Locate the cell with the specified text and output its (x, y) center coordinate. 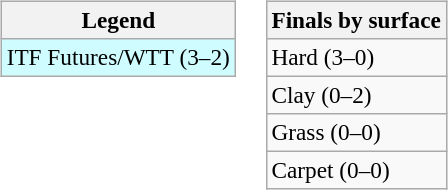
ITF Futures/WTT (3–2) (118, 57)
Finals by surface (356, 20)
Legend (118, 20)
Clay (0–2) (356, 95)
Carpet (0–0) (356, 171)
Hard (3–0) (356, 57)
Grass (0–0) (356, 133)
